Return (x, y) of the center of cell containing provided text 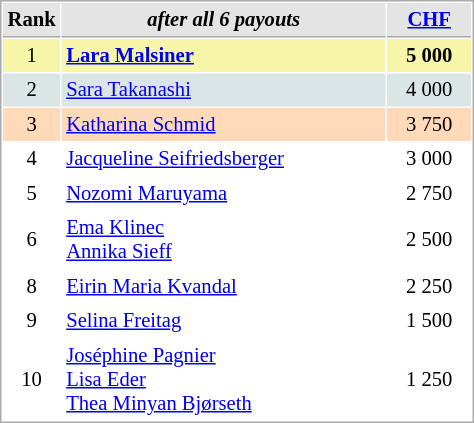
2 750 (429, 194)
2 250 (429, 286)
8 (32, 286)
5 000 (429, 56)
Eirin Maria Kvandal (224, 286)
3 (32, 124)
Selina Freitag (224, 320)
Lara Malsiner (224, 56)
Joséphine Pagnier Lisa Eder Thea Minyan Bjørseth (224, 380)
after all 6 payouts (224, 20)
Ema Klinec Annika Sieff (224, 240)
2 (32, 90)
Katharina Schmid (224, 124)
4 000 (429, 90)
5 (32, 194)
Sara Takanashi (224, 90)
1 500 (429, 320)
10 (32, 380)
3 000 (429, 158)
6 (32, 240)
3 750 (429, 124)
4 (32, 158)
1 (32, 56)
Jacqueline Seifriedsberger (224, 158)
CHF (429, 20)
Rank (32, 20)
9 (32, 320)
1 250 (429, 380)
Nozomi Maruyama (224, 194)
2 500 (429, 240)
